Provide the [X, Y] coordinate of the cell's center where the given text is located.  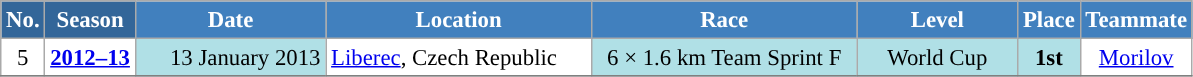
Race [724, 20]
Date [230, 20]
Location [459, 20]
Season [90, 20]
World Cup [938, 58]
2012–13 [90, 58]
Liberec, Czech Republic [459, 58]
1st [1049, 58]
13 January 2013 [230, 58]
Place [1049, 20]
Teammate [1136, 20]
Morilov [1136, 58]
No. [23, 20]
Level [938, 20]
6 × 1.6 km Team Sprint F [724, 58]
5 [23, 58]
